Output the (x, y) coordinate of the center of the cell containing the given text.  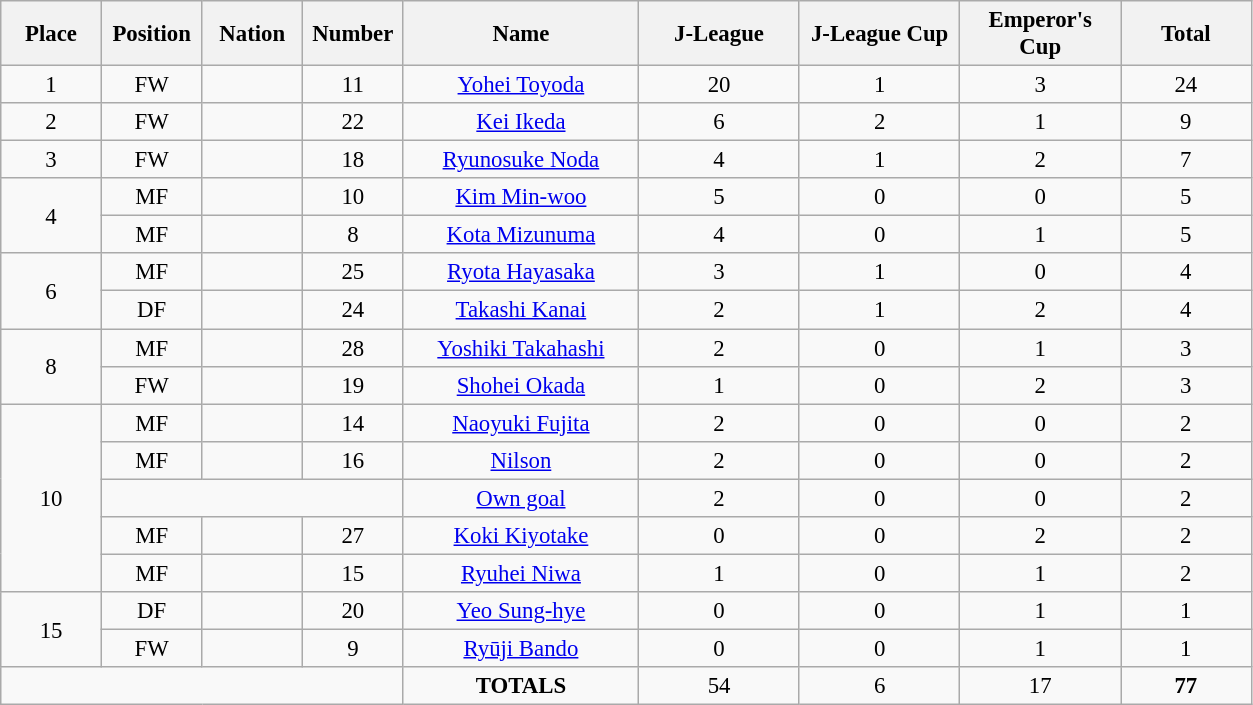
Name (521, 34)
27 (354, 536)
Own goal (521, 498)
Place (52, 34)
77 (1186, 686)
7 (1186, 160)
Kota Mizunuma (521, 235)
J-League Cup (880, 34)
Takashi Kanai (521, 310)
28 (354, 348)
Nation (252, 34)
25 (354, 273)
TOTALS (521, 686)
Yohei Toyoda (521, 85)
11 (354, 85)
16 (354, 460)
Yoshiki Takahashi (521, 348)
Kei Ikeda (521, 122)
Nilson (521, 460)
Total (1186, 34)
Number (354, 34)
54 (720, 686)
Koki Kiyotake (521, 536)
Ryota Hayasaka (521, 273)
17 (1040, 686)
Yeo Sung-hye (521, 611)
14 (354, 423)
19 (354, 385)
18 (354, 160)
Emperor's Cup (1040, 34)
Naoyuki Fujita (521, 423)
Shohei Okada (521, 385)
J-League (720, 34)
Kim Min-woo (521, 197)
Ryuhei Niwa (521, 573)
22 (354, 122)
Position (152, 34)
Ryunosuke Noda (521, 160)
Ryūji Bando (521, 648)
